Identify which cell holds the provided text, then report its [x, y] central coordinate. 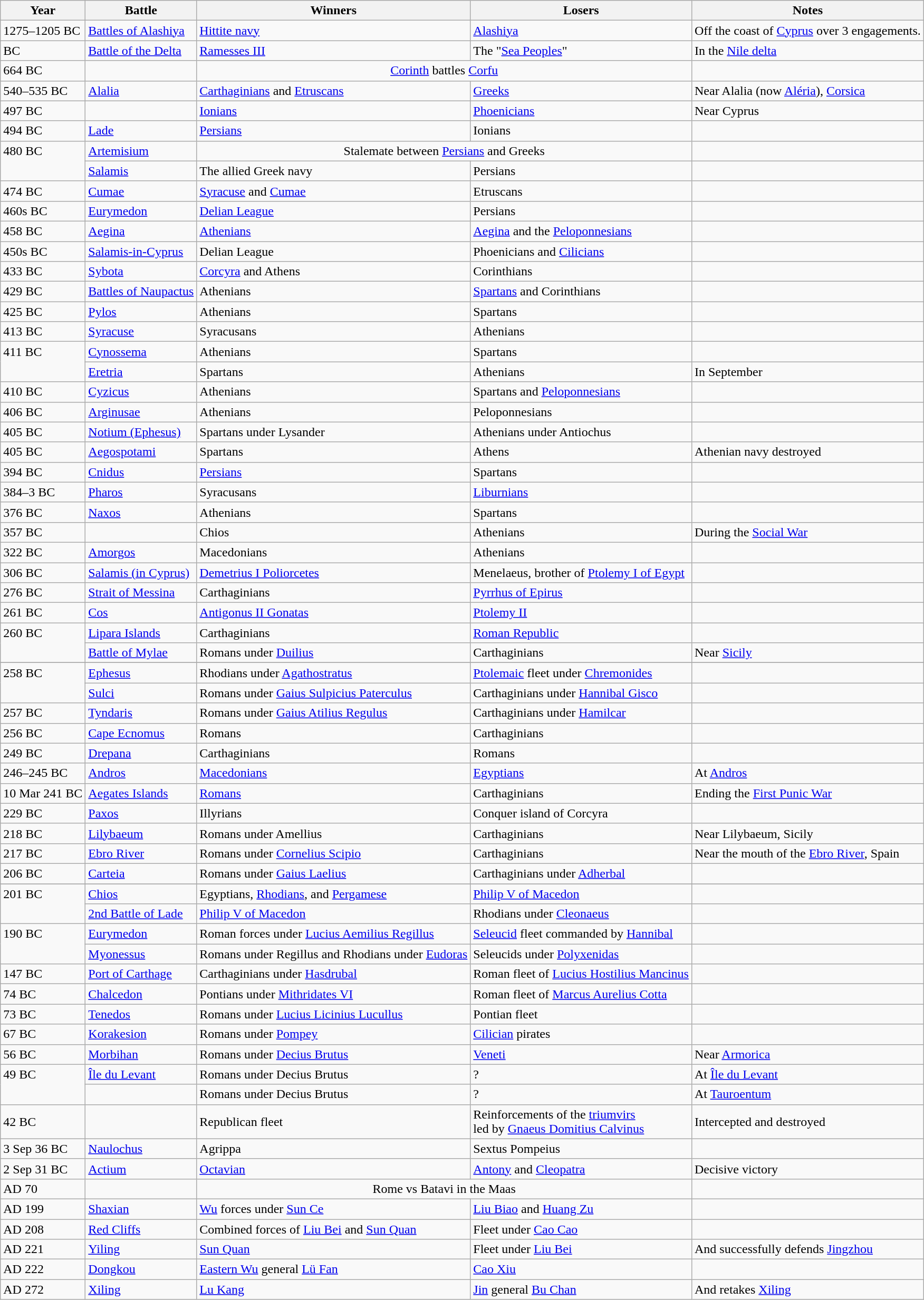
Battles of Naupactus [141, 292]
BC [43, 51]
Year [43, 11]
Sun Quan [333, 1249]
Jin general Bu Chan [581, 1289]
Battle of Mylae [141, 653]
Yiling [141, 1249]
Shaxian [141, 1209]
261 BC [43, 613]
Aegina [141, 231]
Ebro River [141, 853]
Alalia [141, 91]
3 Sep 36 BC [43, 1149]
Decisive victory [807, 1169]
Romans under Gaius Laelius [333, 873]
Île du Levant [141, 1074]
Lade [141, 131]
Carthaginians under Adherbal [581, 873]
Syracuse [141, 332]
AD 221 [43, 1249]
Drepana [141, 753]
Near the mouth of the Ebro River, Spain [807, 853]
67 BC [43, 1034]
Notium (Ephesus) [141, 432]
Naxos [141, 512]
258 BC [43, 683]
Tenedos [141, 1014]
Pontian fleet [581, 1014]
10 Mar 241 BC [43, 793]
410 BC [43, 392]
Romans under Pompey [333, 1034]
During the Social War [807, 532]
Veneti [581, 1054]
Aegates Islands [141, 793]
Romans under Regillus and Rhodians under Eudoras [333, 954]
Cynossema [141, 352]
Salamis (in Cyprus) [141, 572]
Near Armorica [807, 1054]
Eastern Wu general Lü Fan [333, 1269]
218 BC [43, 833]
Salamis [141, 171]
AD 272 [43, 1289]
Romans under Cornelius Scipio [333, 853]
Carthaginians under Hamilcar [581, 713]
Aegina and the Peloponnesians [581, 231]
Republican fleet [333, 1121]
Wu forces under Sun Ce [333, 1209]
Athenians under Antiochus [581, 432]
2 Sep 31 BC [43, 1169]
257 BC [43, 713]
Corinth battles Corfu [444, 71]
Rhodians under Cleonaeus [581, 914]
Xiling [141, 1289]
Menelaeus, brother of Ptolemy I of Egypt [581, 572]
Actium [141, 1169]
Winners [333, 11]
Morbihan [141, 1054]
Conquer island of Corcyra [581, 813]
Fleet under Cao Cao [581, 1229]
256 BC [43, 733]
357 BC [43, 532]
Sulci [141, 693]
Near Lilybaeum, Sicily [807, 833]
217 BC [43, 853]
At Andros [807, 773]
376 BC [43, 512]
Myonessus [141, 954]
Strait of Messina [141, 593]
Salamis-in-Cyprus [141, 252]
At Tauroentum [807, 1094]
At Île du Levant [807, 1074]
Ptolemy II [581, 613]
73 BC [43, 1014]
190 BC [43, 944]
Romans under Amellius [333, 833]
Octavian [333, 1169]
Near Sicily [807, 653]
664 BC [43, 71]
Cnidus [141, 472]
Amorgos [141, 552]
Ptolemaic fleet under Chremonides [581, 673]
540–535 BC [43, 91]
1275–1205 BC [43, 31]
Spartans and Corinthians [581, 292]
Cumae [141, 191]
Battle [141, 11]
406 BC [43, 412]
In September [807, 372]
147 BC [43, 974]
Phoenicians and Cilicians [581, 252]
And successfully defends Jingzhou [807, 1249]
Antigonus II Gonatas [333, 613]
Syracuse and Cumae [333, 191]
Cao Xiu [581, 1269]
Pylos [141, 312]
Port of Carthage [141, 974]
Roman Republic [581, 633]
Off the coast of Cyprus over 3 engagements. [807, 31]
56 BC [43, 1054]
Athens [581, 452]
Lu Kang [333, 1289]
433 BC [43, 272]
322 BC [43, 552]
Battles of Alashiya [141, 31]
Antony and Cleopatra [581, 1169]
Losers [581, 11]
Arginusae [141, 412]
Alashiya [581, 31]
Pontians under Mithridates VI [333, 994]
Chalcedon [141, 994]
AD 222 [43, 1269]
Dongkou [141, 1269]
Eretria [141, 372]
Roman fleet of Marcus Aurelius Cotta [581, 994]
249 BC [43, 753]
Sybota [141, 272]
Athenian navy destroyed [807, 452]
Paxos [141, 813]
Seleucids under Polyxenidas [581, 954]
The "Sea Peoples" [581, 51]
Andros [141, 773]
Battle of the Delta [141, 51]
Romans under Duilius [333, 653]
206 BC [43, 873]
384–3 BC [43, 492]
394 BC [43, 472]
413 BC [43, 332]
AD 208 [43, 1229]
Romans under Gaius Sulpicius Paterculus [333, 693]
AD 199 [43, 1209]
Phoenicians [581, 111]
Seleucid fleet commanded by Hannibal [581, 934]
Carthaginians and Etruscans [333, 91]
Ending the First Punic War [807, 793]
Ephesus [141, 673]
Rhodians under Agathostratus [333, 673]
Tyndaris [141, 713]
Carthaginians under Hasdrubal [333, 974]
494 BC [43, 131]
246–245 BC [43, 773]
The allied Greek navy [333, 171]
Roman fleet of Lucius Hostilius Mancinus [581, 974]
Spartans and Peloponnesians [581, 392]
Combined forces of Liu Bei and Sun Quan [333, 1229]
Sextus Pompeius [581, 1149]
Naulochus [141, 1149]
201 BC [43, 904]
Intercepted and destroyed [807, 1121]
49 BC [43, 1084]
Lipara Islands [141, 633]
Liburnians [581, 492]
429 BC [43, 292]
411 BC [43, 362]
460s BC [43, 211]
Greeks [581, 91]
480 BC [43, 161]
229 BC [43, 813]
Aegospotami [141, 452]
Notes [807, 11]
450s BC [43, 252]
Cape Ecnomus [141, 733]
Demetrius I Poliorcetes [333, 572]
Spartans under Lysander [333, 432]
Reinforcements of the triumvirsled by Gnaeus Domitius Calvinus [581, 1121]
Stalemate between Persians and Greeks [444, 151]
Romans under Gaius Atilius Regulus [333, 713]
Cyzicus [141, 392]
In the Nile delta [807, 51]
Ramesses III [333, 51]
458 BC [43, 231]
And retakes Xiling [807, 1289]
Near Cyprus [807, 111]
Hittite navy [333, 31]
497 BC [43, 111]
Rome vs Batavi in the Maas [444, 1189]
Cilician pirates [581, 1034]
Egyptians, Rhodians, and Pergamese [333, 894]
425 BC [43, 312]
Agrippa [333, 1149]
Pharos [141, 492]
Pyrrhus of Epirus [581, 593]
Red Cliffs [141, 1229]
Near Alalia (now Aléria), Corsica [807, 91]
Romans under Lucius Licinius Lucullus [333, 1014]
Fleet under Liu Bei [581, 1249]
276 BC [43, 593]
Etruscans [581, 191]
Egyptians [581, 773]
474 BC [43, 191]
306 BC [43, 572]
74 BC [43, 994]
260 BC [43, 643]
Cos [141, 613]
Lilybaeum [141, 833]
Roman forces under Lucius Aemilius Regillus [333, 934]
42 BC [43, 1121]
Korakesion [141, 1034]
Corcyra and Athens [333, 272]
Carteia [141, 873]
Illyrians [333, 813]
2nd Battle of Lade [141, 914]
Liu Biao and Huang Zu [581, 1209]
Carthaginians under Hannibal Gisco [581, 693]
Peloponnesians [581, 412]
AD 70 [43, 1189]
Artemisium [141, 151]
Corinthians [581, 272]
